From the cell containing the given text, extract its center point as [X, Y] coordinate. 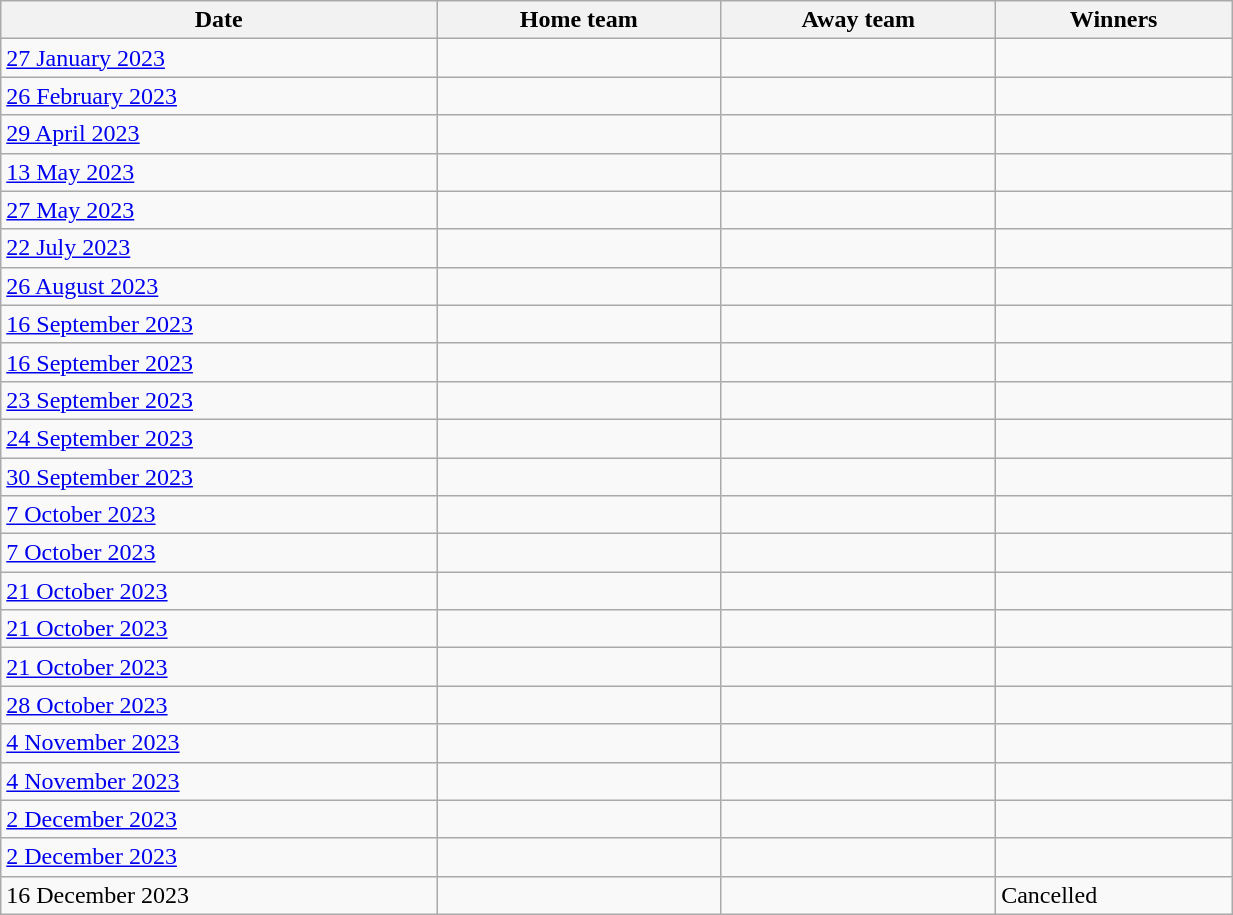
16 December 2023 [219, 895]
26 August 2023 [219, 286]
28 October 2023 [219, 705]
27 May 2023 [219, 210]
Date [219, 20]
30 September 2023 [219, 477]
22 July 2023 [219, 248]
24 September 2023 [219, 438]
27 January 2023 [219, 58]
23 September 2023 [219, 400]
29 April 2023 [219, 134]
Winners [1114, 20]
Away team [858, 20]
13 May 2023 [219, 172]
26 February 2023 [219, 96]
Home team [579, 20]
Cancelled [1114, 895]
